Locate the cell with the specified text and output its [x, y] center coordinate. 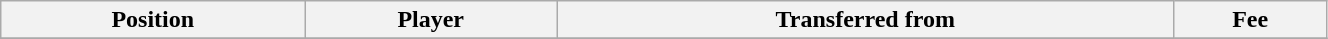
Position [153, 20]
Player [431, 20]
Transferred from [866, 20]
Fee [1250, 20]
